Pinpoint the cell where the given text exists, returning its [X, Y] midpoint coordinate. 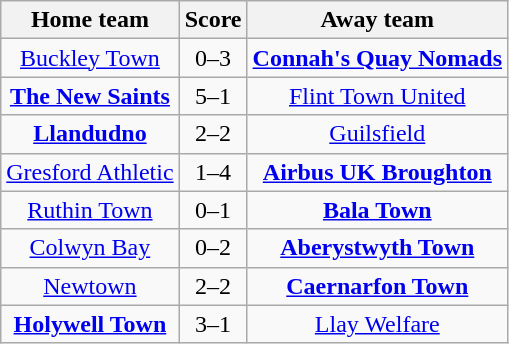
5–1 [213, 96]
Aberystwyth Town [377, 248]
Caernarfon Town [377, 286]
Bala Town [377, 210]
Buckley Town [90, 58]
Score [213, 20]
Flint Town United [377, 96]
Newtown [90, 286]
3–1 [213, 324]
Llay Welfare [377, 324]
Llandudno [90, 134]
0–1 [213, 210]
0–3 [213, 58]
Guilsfield [377, 134]
Ruthin Town [90, 210]
Home team [90, 20]
The New Saints [90, 96]
Gresford Athletic [90, 172]
Away team [377, 20]
1–4 [213, 172]
Holywell Town [90, 324]
0–2 [213, 248]
Airbus UK Broughton [377, 172]
Connah's Quay Nomads [377, 58]
Colwyn Bay [90, 248]
